Detect which cell encompasses the target text, then output its (X, Y) center coordinate. 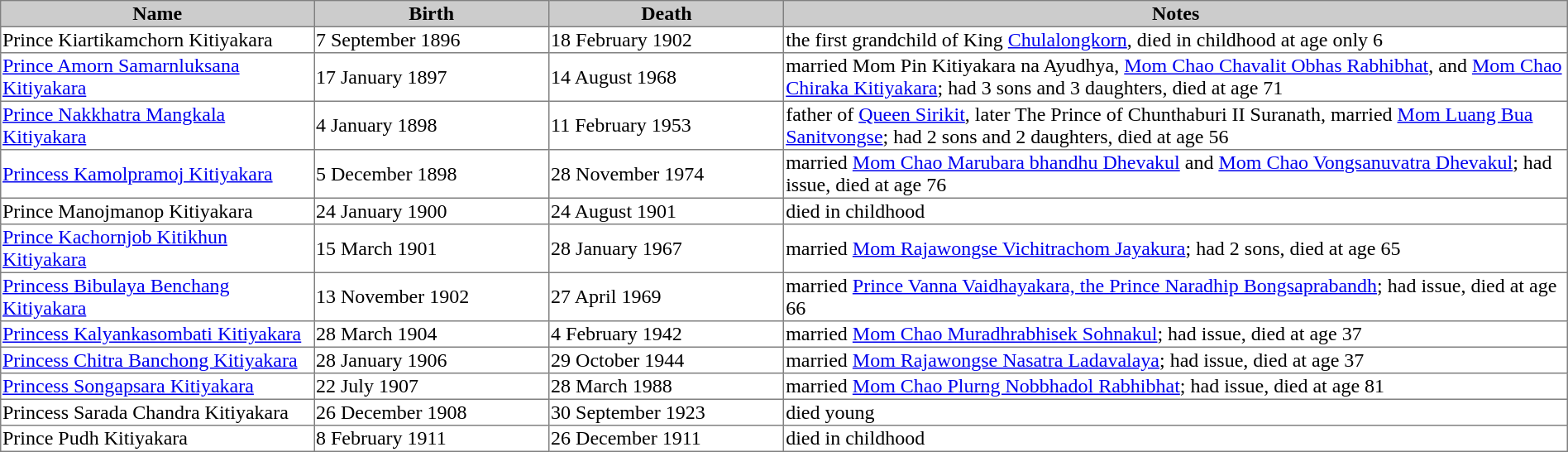
18 February 1902 (667, 40)
married Mom Chao Marubara bhandhu Dhevakul and Mom Chao Vongsanuvatra Dhevakul; had issue, died at age 76 (1176, 174)
father of Queen Sirikit, later The Prince of Chunthaburi II Suranath, married Mom Luang Bua Sanitvongse; had 2 sons and 2 daughters, died at age 56 (1176, 125)
4 February 1942 (667, 334)
24 August 1901 (667, 211)
28 March 1988 (667, 387)
Prince Pudh Kitiyakara (157, 439)
22 July 1907 (432, 387)
Princess Kalyankasombati Kitiyakara (157, 334)
7 September 1896 (432, 40)
Notes (1176, 14)
married Mom Chao Muradhrabhisek Sohnakul; had issue, died at age 37 (1176, 334)
4 January 1898 (432, 125)
5 December 1898 (432, 174)
Prince Manojmanop Kitiyakara (157, 211)
27 April 1969 (667, 296)
Princess Kamolpramoj Kitiyakara (157, 174)
Prince Amorn Samarnluksana Kitiyakara (157, 77)
married Mom Pin Kitiyakara na Ayudhya, Mom Chao Chavalit Obhas Rabhibhat, and Mom Chao Chiraka Kitiyakara; had 3 sons and 3 daughters, died at age 71 (1176, 77)
28 January 1967 (667, 248)
15 March 1901 (432, 248)
Prince Nakkhatra Mangkala Kitiyakara (157, 125)
24 January 1900 (432, 211)
Death (667, 14)
11 February 1953 (667, 125)
13 November 1902 (432, 296)
28 January 1906 (432, 360)
28 November 1974 (667, 174)
the first grandchild of King Chulalongkorn, died in childhood at age only 6 (1176, 40)
married Mom Chao Plurng Nobbhadol Rabhibhat; had issue, died at age 81 (1176, 387)
Name (157, 14)
Princess Chitra Banchong Kitiyakara (157, 360)
8 February 1911 (432, 439)
died young (1176, 412)
Prince Kachornjob Kitikhun Kitiyakara (157, 248)
Prince Kiartikamchorn Kitiyakara (157, 40)
26 December 1908 (432, 412)
29 October 1944 (667, 360)
17 January 1897 (432, 77)
30 September 1923 (667, 412)
married Mom Rajawongse Vichitrachom Jayakura; had 2 sons, died at age 65 (1176, 248)
married Mom Rajawongse Nasatra Ladavalaya; had issue, died at age 37 (1176, 360)
26 December 1911 (667, 439)
Birth (432, 14)
28 March 1904 (432, 334)
Princess Sarada Chandra Kitiyakara (157, 412)
Princess Bibulaya Benchang Kitiyakara (157, 296)
14 August 1968 (667, 77)
married Prince Vanna Vaidhayakara, the Prince Naradhip Bongsaprabandh; had issue, died at age 66 (1176, 296)
Princess Songapsara Kitiyakara (157, 387)
